Scan for the cell matching the given text and deliver its [x, y] coordinate at center. 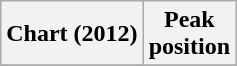
Peakposition [189, 34]
Chart (2012) [72, 34]
